Output the [x, y] coordinate of the center of the cell containing the given text.  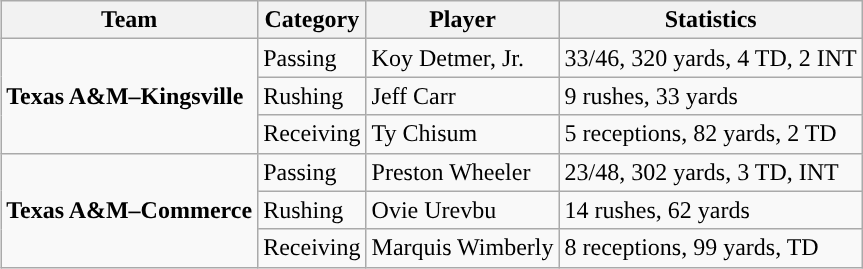
Marquis Wimberly [462, 248]
8 receptions, 99 yards, TD [710, 248]
Texas A&M–Kingsville [130, 96]
Category [312, 20]
Statistics [710, 20]
Jeff Carr [462, 96]
14 rushes, 62 yards [710, 210]
Team [130, 20]
Ovie Urevbu [462, 210]
Player [462, 20]
Ty Chisum [462, 134]
9 rushes, 33 yards [710, 96]
Koy Detmer, Jr. [462, 58]
5 receptions, 82 yards, 2 TD [710, 134]
Texas A&M–Commerce [130, 210]
Preston Wheeler [462, 172]
23/48, 302 yards, 3 TD, INT [710, 172]
33/46, 320 yards, 4 TD, 2 INT [710, 58]
